Find where the given text appears and provide that cell's center as (x, y) coordinate. 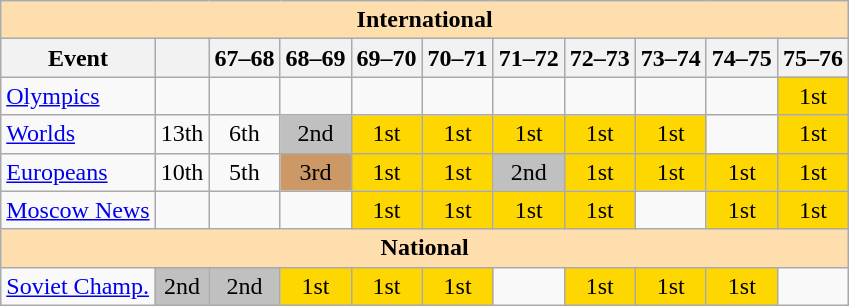
72–73 (600, 58)
Olympics (78, 96)
6th (244, 134)
73–74 (670, 58)
3rd (316, 172)
Moscow News (78, 210)
13th (182, 134)
70–71 (458, 58)
National (425, 248)
5th (244, 172)
10th (182, 172)
67–68 (244, 58)
Event (78, 58)
74–75 (742, 58)
75–76 (812, 58)
71–72 (528, 58)
69–70 (386, 58)
68–69 (316, 58)
Europeans (78, 172)
Soviet Champ. (78, 286)
Worlds (78, 134)
International (425, 20)
